Return the (X, Y) coordinate for the center point of the cell that contains the specified text.  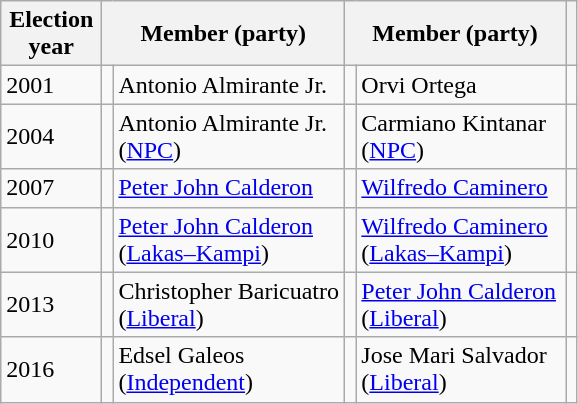
2004 (52, 136)
Antonio Almirante Jr.(NPC) (229, 136)
Electionyear (52, 34)
Antonio Almirante Jr. (229, 85)
2016 (52, 370)
Peter John Calderon (229, 188)
2007 (52, 188)
2013 (52, 304)
2001 (52, 85)
Wilfredo Caminero (461, 188)
Jose Mari Salvador(Liberal) (461, 370)
Christopher Baricuatro(Liberal) (229, 304)
Carmiano Kintanar(NPC) (461, 136)
Wilfredo Caminero(Lakas–Kampi) (461, 240)
2010 (52, 240)
Orvi Ortega (461, 85)
Edsel Galeos(Independent) (229, 370)
Peter John Calderon(Liberal) (461, 304)
Peter John Calderon(Lakas–Kampi) (229, 240)
